Determine the (X, Y) coordinate at the center of the cell enclosing the given text.  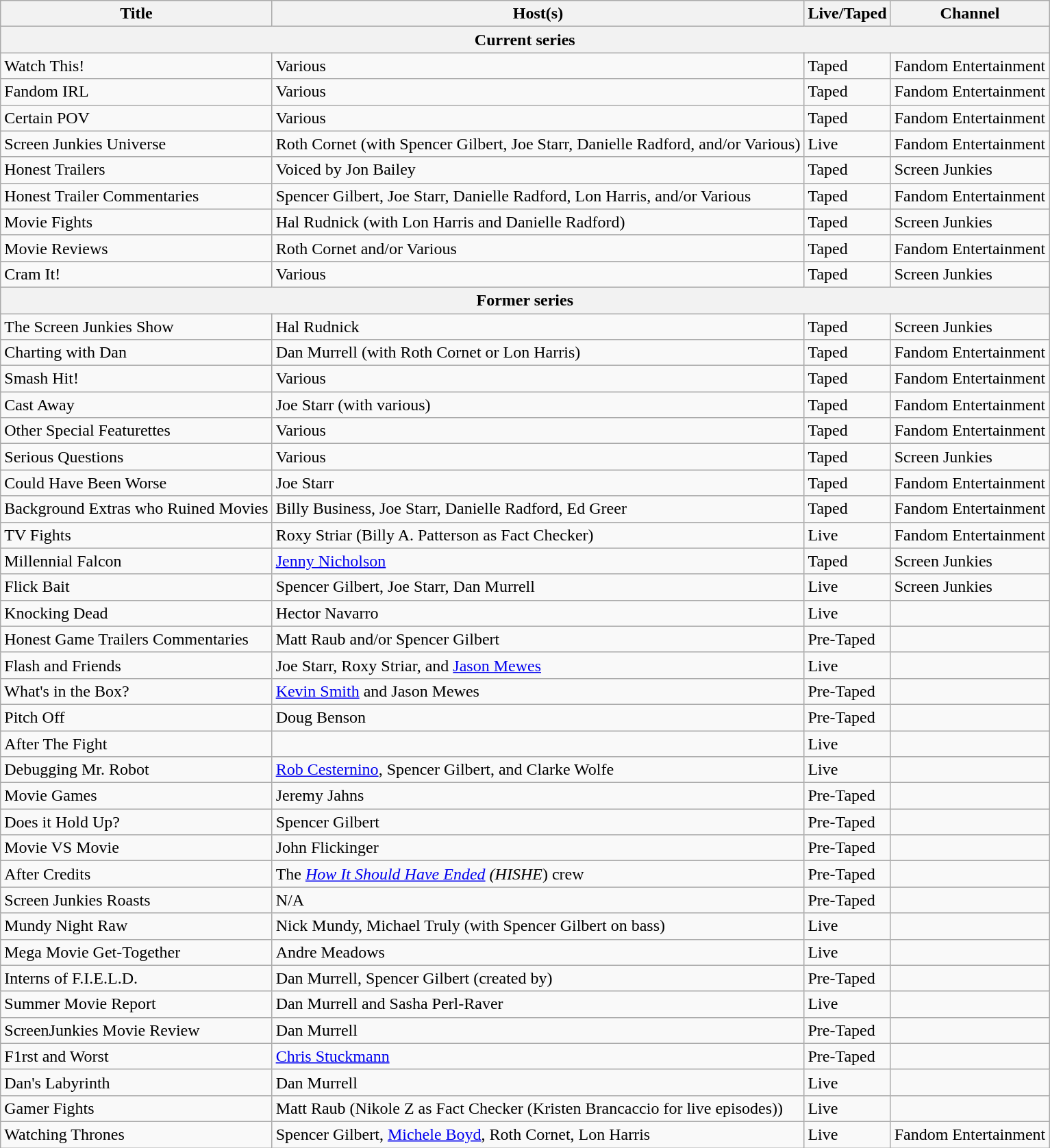
Voiced by Jon Bailey (538, 170)
Roxy Striar (Billy A. Patterson as Fact Checker) (538, 535)
Honest Trailers (136, 170)
Roth Cornet and/or Various (538, 248)
N/A (538, 900)
Pitch Off (136, 717)
Host(s) (538, 14)
John Flickinger (538, 848)
Movie VS Movie (136, 848)
Andre Meadows (538, 952)
Debugging Mr. Robot (136, 770)
Spencer Gilbert, Joe Starr, Dan Murrell (538, 587)
Cram It! (136, 274)
Chris Stuckmann (538, 1056)
Certain POV (136, 118)
F1rst and Worst (136, 1056)
Kevin Smith and Jason Mewes (538, 691)
Hal Rudnick (538, 327)
Former series (525, 300)
Joe Starr, Roxy Striar, and Jason Mewes (538, 665)
Millennial Falcon (136, 561)
Gamer Fights (136, 1108)
Dan Murrell and Sasha Perl-Raver (538, 1004)
Jeremy Jahns (538, 796)
Screen Junkies Universe (136, 144)
Watching Thrones (136, 1134)
Charting with Dan (136, 353)
Hector Navarro (538, 613)
Interns of F.I.E.L.D. (136, 978)
Spencer Gilbert (538, 822)
Watch This! (136, 66)
Screen Junkies Roasts (136, 900)
TV Fights (136, 535)
Spencer Gilbert, Michele Boyd, Roth Cornet, Lon Harris (538, 1134)
Joe Starr (538, 483)
Roth Cornet (with Spencer Gilbert, Joe Starr, Danielle Radford, and/or Various) (538, 144)
The Screen Junkies Show (136, 327)
Flick Bait (136, 587)
Mundy Night Raw (136, 926)
Doug Benson (538, 717)
Honest Trailer Commentaries (136, 196)
Movie Games (136, 796)
Knocking Dead (136, 613)
The How It Should Have Ended (HISHE) crew (538, 874)
Hal Rudnick (with Lon Harris and Danielle Radford) (538, 222)
Does it Hold Up? (136, 822)
Dan's Labyrinth (136, 1082)
Cast Away (136, 405)
Background Extras who Ruined Movies (136, 509)
Joe Starr (with various) (538, 405)
Mega Movie Get-Together (136, 952)
Smash Hit! (136, 379)
Live/Taped (847, 14)
Channel (970, 14)
Nick Mundy, Michael Truly (with Spencer Gilbert on bass) (538, 926)
Movie Reviews (136, 248)
Title (136, 14)
Flash and Friends (136, 665)
Summer Movie Report (136, 1004)
Spencer Gilbert, Joe Starr, Danielle Radford, Lon Harris, and/or Various (538, 196)
After The Fight (136, 743)
Serious Questions (136, 457)
Matt Raub and/or Spencer Gilbert (538, 639)
Could Have Been Worse (136, 483)
Rob Cesternino, Spencer Gilbert, and Clarke Wolfe (538, 770)
Fandom IRL (136, 92)
Dan Murrell, Spencer Gilbert (created by) (538, 978)
What's in the Box? (136, 691)
Movie Fights (136, 222)
After Credits (136, 874)
Matt Raub (Nikole Z as Fact Checker (Kristen Brancaccio for live episodes)) (538, 1108)
Dan Murrell (with Roth Cornet or Lon Harris) (538, 353)
Honest Game Trailers Commentaries (136, 639)
Other Special Featurettes (136, 431)
ScreenJunkies Movie Review (136, 1030)
Jenny Nicholson (538, 561)
Current series (525, 40)
Billy Business, Joe Starr, Danielle Radford, Ed Greer (538, 509)
